Output the [x, y] coordinate of the center of the cell containing the given text.  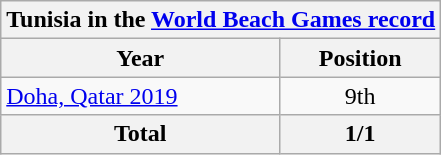
Doha, Qatar 2019 [140, 96]
Total [140, 134]
Tunisia in the World Beach Games record [221, 20]
Year [140, 58]
9th [360, 96]
Position [360, 58]
1/1 [360, 134]
